Identify which cell holds the provided text, then report its [X, Y] central coordinate. 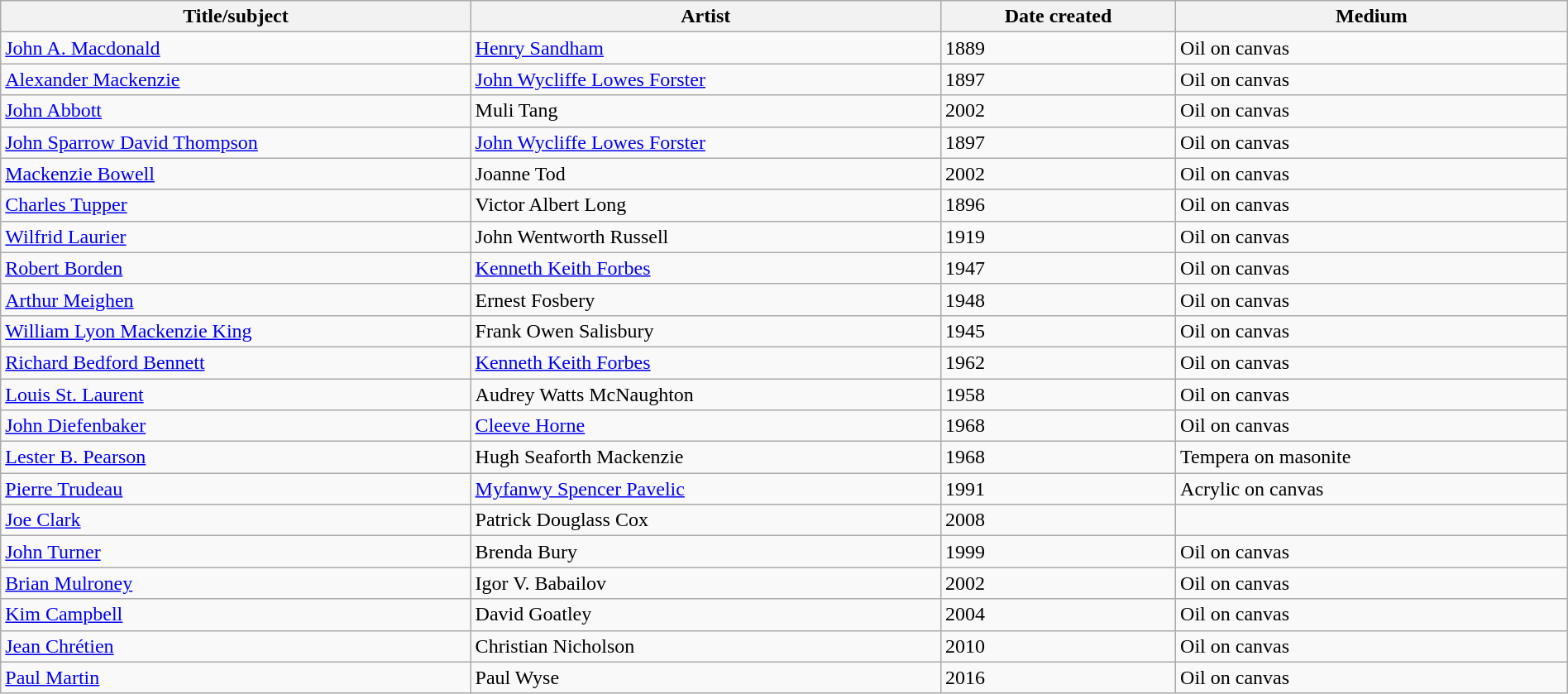
John Abbott [236, 111]
Louis St. Laurent [236, 395]
1889 [1058, 48]
1948 [1058, 299]
Mackenzie Bowell [236, 174]
Ernest Fosbery [705, 299]
Brenda Bury [705, 552]
2010 [1058, 646]
Acrylic on canvas [1372, 489]
Kim Campbell [236, 615]
Joe Clark [236, 520]
Christian Nicholson [705, 646]
Frank Owen Salisbury [705, 331]
Henry Sandham [705, 48]
Date created [1058, 17]
Richard Bedford Bennett [236, 362]
Muli Tang [705, 111]
1962 [1058, 362]
2008 [1058, 520]
Medium [1372, 17]
Paul Wyse [705, 677]
Lester B. Pearson [236, 457]
2016 [1058, 677]
John Sparrow David Thompson [236, 142]
Pierre Trudeau [236, 489]
1991 [1058, 489]
William Lyon Mackenzie King [236, 331]
Title/subject [236, 17]
Robert Borden [236, 268]
Paul Martin [236, 677]
Patrick Douglass Cox [705, 520]
Igor V. Babailov [705, 583]
Joanne Tod [705, 174]
John Wentworth Russell [705, 237]
John Diefenbaker [236, 426]
Brian Mulroney [236, 583]
Hugh Seaforth Mackenzie [705, 457]
David Goatley [705, 615]
John Turner [236, 552]
Victor Albert Long [705, 205]
Wilfrid Laurier [236, 237]
John A. Macdonald [236, 48]
1947 [1058, 268]
Myfanwy Spencer Pavelic [705, 489]
1896 [1058, 205]
2004 [1058, 615]
1945 [1058, 331]
Audrey Watts McNaughton [705, 395]
Artist [705, 17]
Arthur Meighen [236, 299]
Jean Chrétien [236, 646]
Charles Tupper [236, 205]
1999 [1058, 552]
1919 [1058, 237]
Alexander Mackenzie [236, 79]
Tempera on masonite [1372, 457]
1958 [1058, 395]
Cleeve Horne [705, 426]
